Return [x, y] of the center of cell containing provided text 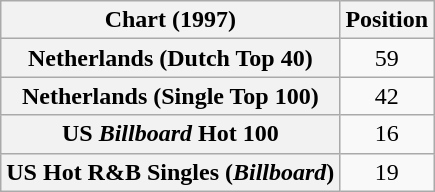
Chart (1997) [170, 20]
Position [387, 20]
US Hot R&B Singles (Billboard) [170, 172]
59 [387, 58]
42 [387, 96]
19 [387, 172]
US Billboard Hot 100 [170, 134]
Netherlands (Single Top 100) [170, 96]
16 [387, 134]
Netherlands (Dutch Top 40) [170, 58]
